Provide the [x, y] coordinate of the cell's center where the given text is located.  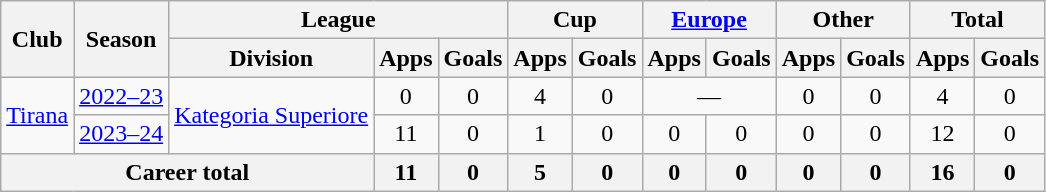
16 [942, 172]
Total [977, 20]
Career total [188, 172]
Europe [709, 20]
1 [540, 134]
— [709, 96]
2022–23 [122, 96]
Kategoria Superiore [272, 115]
Cup [575, 20]
League [338, 20]
12 [942, 134]
Season [122, 39]
Other [843, 20]
Division [272, 58]
2023–24 [122, 134]
Tirana [38, 115]
5 [540, 172]
Club [38, 39]
